Detect which cell encompasses the target text, then output its [X, Y] center coordinate. 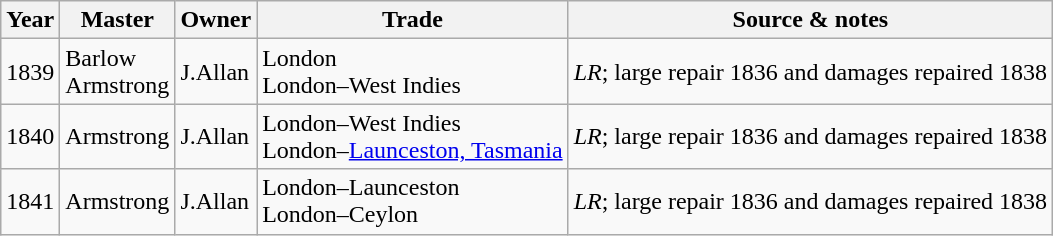
LondonLondon–West Indies [413, 72]
Year [30, 20]
1841 [30, 202]
Owner [216, 20]
1839 [30, 72]
Trade [413, 20]
BarlowArmstrong [118, 72]
London–LauncestonLondon–Ceylon [413, 202]
Master [118, 20]
1840 [30, 136]
Source & notes [810, 20]
London–West IndiesLondon–Launceston, Tasmania [413, 136]
